For the text-containing cell, return its midpoint in [X, Y] coordinate format. 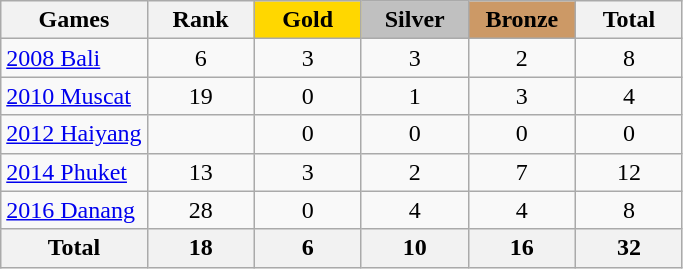
28 [200, 210]
12 [628, 172]
13 [200, 172]
Silver [414, 20]
2012 Haiyang [74, 134]
Games [74, 20]
16 [522, 248]
18 [200, 248]
Gold [308, 20]
7 [522, 172]
Rank [200, 20]
2014 Phuket [74, 172]
Bronze [522, 20]
2016 Danang [74, 210]
32 [628, 248]
2008 Bali [74, 58]
2010 Muscat [74, 96]
19 [200, 96]
1 [414, 96]
10 [414, 248]
